Find where the given text appears and provide that cell's center as (X, Y) coordinate. 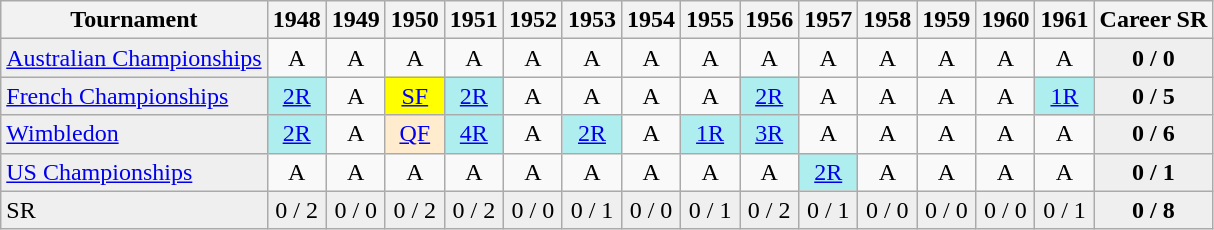
1960 (1006, 20)
1953 (592, 20)
1956 (770, 20)
0 / 5 (1154, 96)
Tournament (134, 20)
1950 (414, 20)
1961 (1064, 20)
0 / 8 (1154, 210)
1957 (828, 20)
3R (770, 134)
1948 (296, 20)
1958 (888, 20)
Career SR (1154, 20)
1959 (946, 20)
4R (474, 134)
US Championships (134, 172)
1951 (474, 20)
SR (134, 210)
1955 (710, 20)
1949 (356, 20)
French Championships (134, 96)
0 / 6 (1154, 134)
1952 (532, 20)
1954 (652, 20)
Wimbledon (134, 134)
Australian Championships (134, 58)
SF (414, 96)
QF (414, 134)
